Extract the [X, Y] coordinate from the center of the cell holding the provided text.  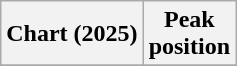
Chart (2025) [72, 34]
Peakposition [189, 34]
